Pinpoint the cell where the given text exists, returning its [X, Y] midpoint coordinate. 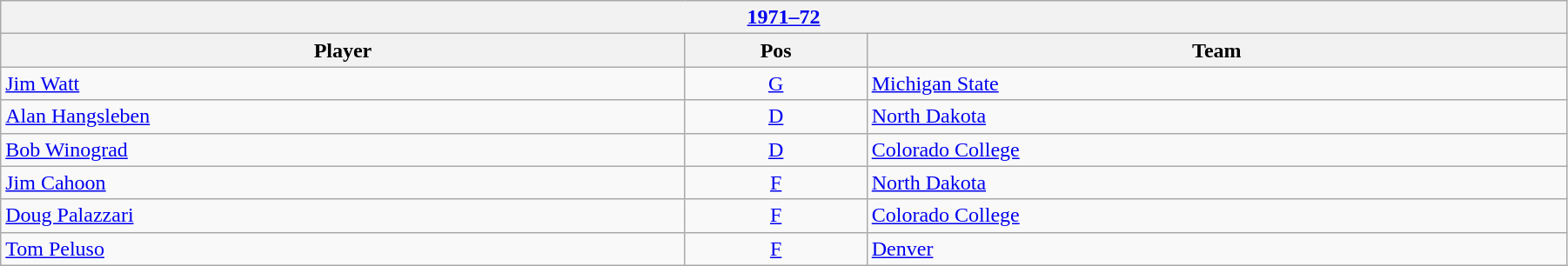
Denver [1216, 249]
Bob Winograd [343, 150]
Pos [776, 50]
Alan Hangsleben [343, 116]
Michigan State [1216, 83]
Jim Watt [343, 83]
1971–72 [784, 17]
Jim Cahoon [343, 183]
Team [1216, 50]
Player [343, 50]
G [776, 83]
Doug Palazzari [343, 216]
Tom Peluso [343, 249]
